Search for the cell housing the specified text and yield its (X, Y) center coordinate. 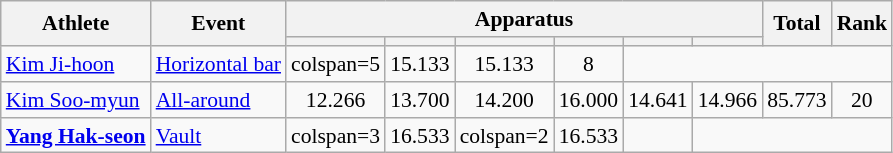
Athlete (76, 24)
Kim Soo-myun (76, 100)
13.700 (420, 100)
8 (588, 64)
12.266 (336, 100)
Kim Ji-hoon (76, 64)
14.966 (728, 100)
85.773 (796, 100)
All-around (218, 100)
Total (796, 24)
Apparatus (524, 19)
14.200 (504, 100)
14.641 (658, 100)
20 (862, 100)
Rank (862, 24)
Horizontal bar (218, 64)
colspan=5 (336, 64)
Event (218, 24)
16.000 (588, 100)
